Return (x, y) of the center of cell containing provided text 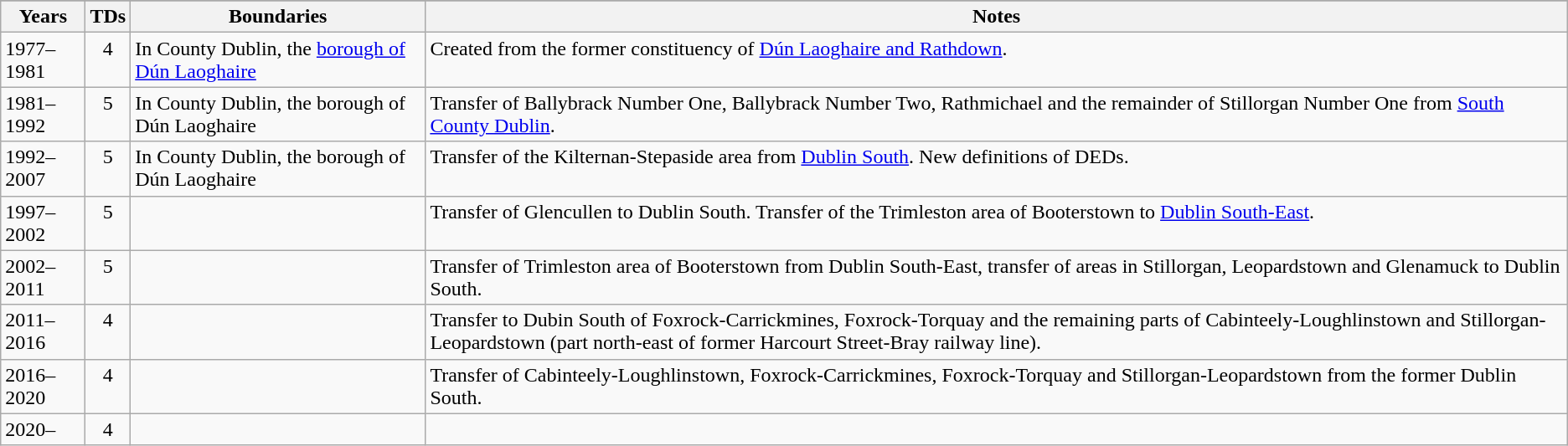
TDs (108, 17)
Transfer of Trimleston area of Booterstown from Dublin South-East, transfer of areas in Stillorgan, Leopardstown and Glenamuck to Dublin South. (997, 278)
1997–2002 (44, 223)
Transfer of Cabinteely-Loughlinstown, Foxrock-Carrickmines, Foxrock-Torquay and Stillorgan-Leopardstown from the former Dublin South. (997, 387)
Years (44, 17)
1981–1992 (44, 114)
Notes (997, 17)
2016–2020 (44, 387)
1992–2007 (44, 169)
Boundaries (278, 17)
Transfer of the Kilternan-Stepaside area from Dublin South. New definitions of DEDs. (997, 169)
Transfer of Ballybrack Number One, Ballybrack Number Two, Rathmichael and the remainder of Stillorgan Number One from South County Dublin. (997, 114)
1977–1981 (44, 60)
Created from the former constituency of Dún Laoghaire and Rathdown. (997, 60)
2011–2016 (44, 331)
2002–2011 (44, 278)
Transfer of Glencullen to Dublin South. Transfer of the Trimleston area of Booterstown to Dublin South-East. (997, 223)
2020– (44, 429)
